Provide the [X, Y] coordinate of the cell's center where the given text is located.  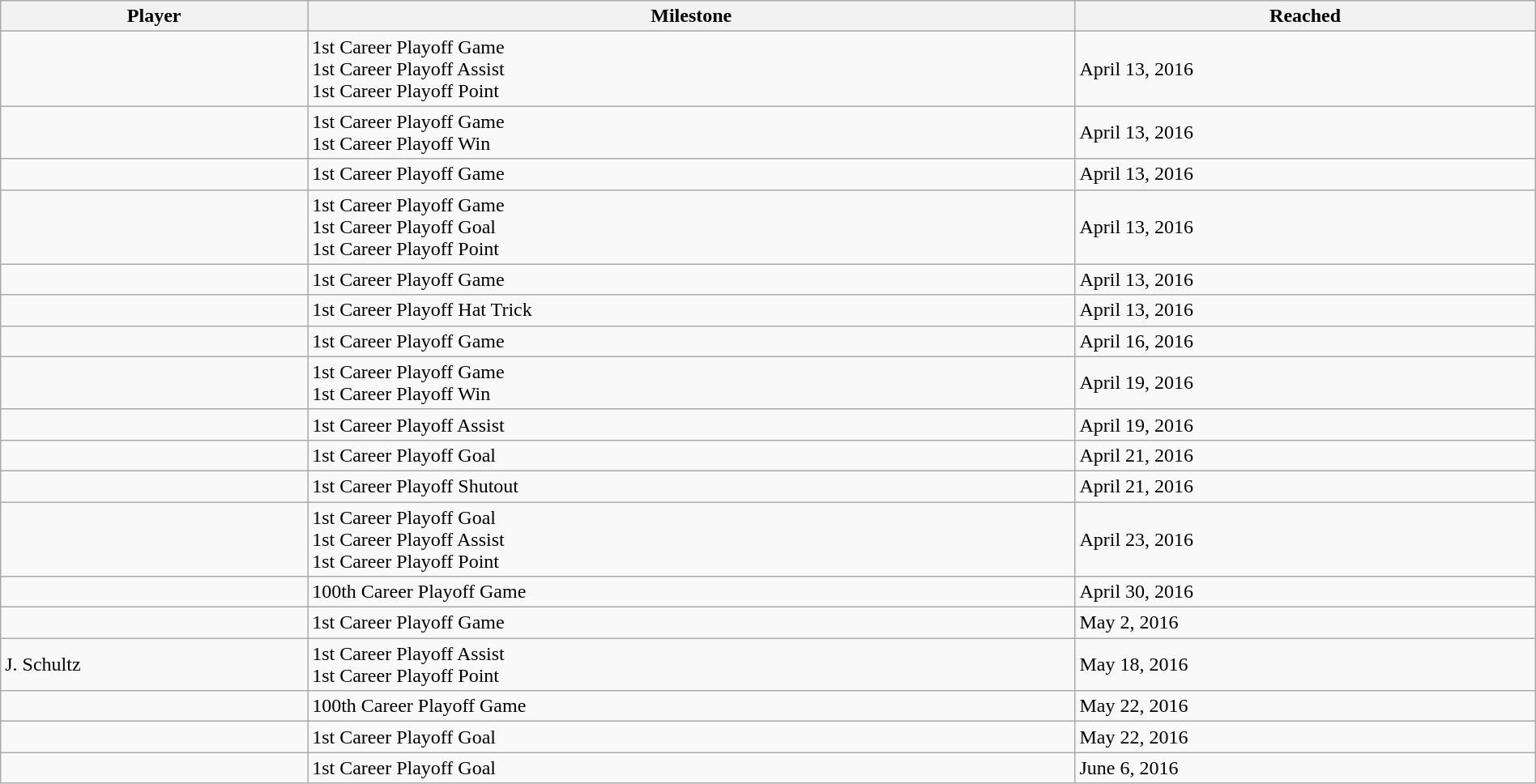
1st Career Playoff Shutout [692, 486]
J. Schultz [154, 664]
Milestone [692, 16]
May 2, 2016 [1305, 623]
1st Career Playoff Game1st Career Playoff Goal1st Career Playoff Point [692, 227]
June 6, 2016 [1305, 768]
1st Career Playoff Goal1st Career Playoff Assist1st Career Playoff Point [692, 539]
April 30, 2016 [1305, 592]
April 16, 2016 [1305, 341]
April 23, 2016 [1305, 539]
1st Career Playoff Assist1st Career Playoff Point [692, 664]
Reached [1305, 16]
1st Career Playoff Assist [692, 424]
Player [154, 16]
1st Career Playoff Game1st Career Playoff Assist1st Career Playoff Point [692, 69]
May 18, 2016 [1305, 664]
1st Career Playoff Hat Trick [692, 310]
